Locate the cell with the specified text and output its (X, Y) center coordinate. 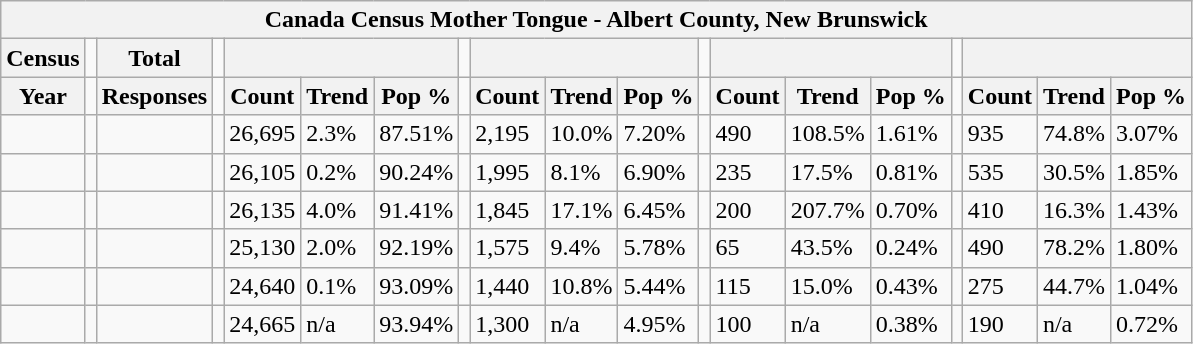
17.5% (828, 172)
1.85% (1150, 172)
Year (43, 96)
44.7% (1074, 286)
17.1% (582, 210)
190 (1000, 324)
Census (43, 58)
26,135 (262, 210)
4.0% (338, 210)
26,105 (262, 172)
0.70% (910, 210)
275 (1000, 286)
15.0% (828, 286)
24,640 (262, 286)
90.24% (416, 172)
4.95% (658, 324)
78.2% (1074, 248)
43.5% (828, 248)
26,695 (262, 134)
235 (748, 172)
5.44% (658, 286)
535 (1000, 172)
935 (1000, 134)
207.7% (828, 210)
30.5% (1074, 172)
1,440 (508, 286)
1.61% (910, 134)
6.90% (658, 172)
74.8% (1074, 134)
0.24% (910, 248)
Canada Census Mother Tongue - Albert County, New Brunswick (596, 20)
10.8% (582, 286)
0.43% (910, 286)
93.94% (416, 324)
1,845 (508, 210)
1.80% (1150, 248)
0.1% (338, 286)
9.4% (582, 248)
93.09% (416, 286)
1,995 (508, 172)
Total (154, 58)
6.45% (658, 210)
200 (748, 210)
1,575 (508, 248)
100 (748, 324)
24,665 (262, 324)
10.0% (582, 134)
5.78% (658, 248)
25,130 (262, 248)
0.81% (910, 172)
Responses (154, 96)
91.41% (416, 210)
16.3% (1074, 210)
92.19% (416, 248)
8.1% (582, 172)
1.04% (1150, 286)
410 (1000, 210)
115 (748, 286)
2.3% (338, 134)
1,300 (508, 324)
87.51% (416, 134)
2,195 (508, 134)
7.20% (658, 134)
0.72% (1150, 324)
0.2% (338, 172)
2.0% (338, 248)
108.5% (828, 134)
3.07% (1150, 134)
0.38% (910, 324)
1.43% (1150, 210)
65 (748, 248)
